Output the [X, Y] coordinate of the center of the cell containing the given text.  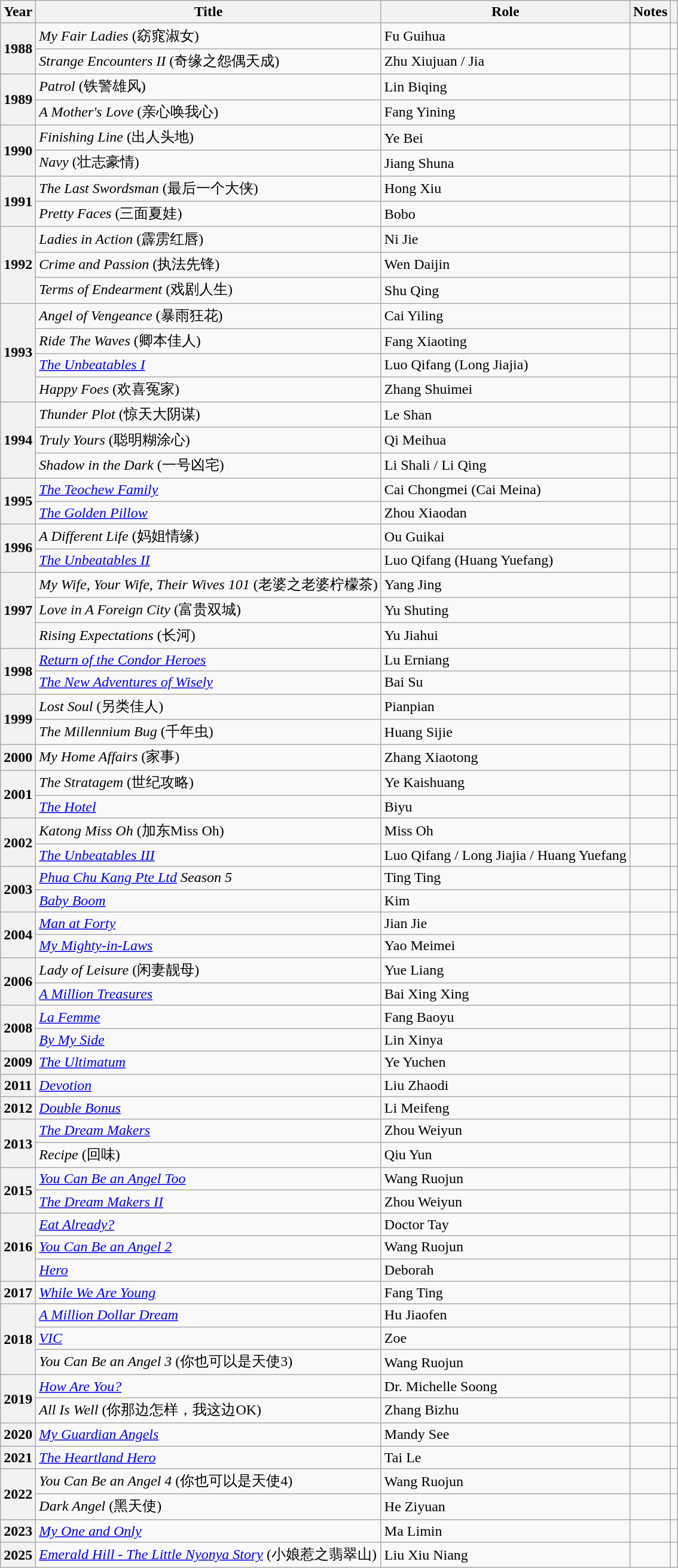
2008 [18, 1028]
Zhang Bizhu [505, 1410]
While We Are Young [208, 1293]
1989 [18, 99]
Ye Kaishuang [505, 783]
2023 [18, 1531]
Finishing Line (出人头地) [208, 137]
The Dream Makers II [208, 1202]
Shadow in the Dark (一号凶宅) [208, 466]
You Can Be an Angel Too [208, 1179]
Luo Qifang (Long Jiajia) [505, 365]
Rising Expectations (长河) [208, 636]
Pretty Faces (三面夏娃) [208, 214]
Patrol (铁警雄风) [208, 87]
Fang Ting [505, 1293]
The Unbeatables I [208, 365]
2001 [18, 795]
Jiang Shuna [505, 164]
Bai Xing Xing [505, 994]
Qi Meihua [505, 440]
Pianpian [505, 706]
Jian Jie [505, 923]
Notes [650, 12]
Lady of Leisure (闲妻靓母) [208, 970]
La Femme [208, 1017]
The Last Swordsman (最后一个大侠) [208, 189]
Katong Miss Oh (加东Miss Oh) [208, 831]
Fang Baoyu [505, 1017]
Hong Xiu [505, 189]
Navy (壮志豪情) [208, 164]
Angel of Vengeance (暴雨狂花) [208, 316]
Cai Chongmei (Cai Meina) [505, 489]
Happy Foes (欢喜冤家) [208, 390]
The Ultimatum [208, 1062]
Ladies in Action (霹雳红唇) [208, 239]
Fang Yining [505, 112]
2018 [18, 1340]
Zhang Shuimei [505, 390]
Return of the Condor Heroes [208, 660]
Recipe (回味) [208, 1154]
How Are You? [208, 1386]
Baby Boom [208, 901]
Yue Liang [505, 970]
Zoe [505, 1338]
Ma Limin [505, 1531]
Yao Meimei [505, 946]
Kim [505, 901]
Doctor Tay [505, 1224]
Thunder Plot (惊天大阴谋) [208, 415]
Qiu Yun [505, 1154]
2021 [18, 1457]
Fang Xiaoting [505, 342]
All Is Well (你那边怎样，我这边OK) [208, 1410]
My Fair Ladies (窈窕淑女) [208, 36]
Title [208, 12]
By My Side [208, 1040]
1995 [18, 501]
Eat Already? [208, 1224]
Ting Ting [505, 878]
Role [505, 12]
Devotion [208, 1085]
2006 [18, 981]
2004 [18, 935]
Yu Jiahui [505, 636]
The Unbeatables II [208, 561]
Shu Qing [505, 290]
The Heartland Hero [208, 1457]
2020 [18, 1434]
The New Adventures of Wisely [208, 682]
Hu Jiaofen [505, 1315]
Crime and Passion (执法先锋) [208, 265]
Strange Encounters II (奇缘之怨偶天成) [208, 61]
Lin Xinya [505, 1040]
The Unbeatables III [208, 855]
Yu Shuting [505, 611]
Fu Guihua [505, 36]
Terms of Endearment (戏剧人生) [208, 290]
Luo Qifang (Huang Yuefang) [505, 561]
Dark Angel (黑天使) [208, 1507]
Hero [208, 1270]
Deborah [505, 1270]
1992 [18, 265]
Mandy See [505, 1434]
Dr. Michelle Soong [505, 1386]
1990 [18, 151]
2000 [18, 758]
A Different Life (妈姐情缘) [208, 537]
The Dream Makers [208, 1131]
You Can Be an Angel 4 (你也可以是天使4) [208, 1482]
You Can Be an Angel 3 (你也可以是天使3) [208, 1362]
Ye Bei [505, 137]
Li Meifeng [505, 1108]
2022 [18, 1494]
Double Bonus [208, 1108]
1991 [18, 201]
1996 [18, 549]
The Teochew Family [208, 489]
1993 [18, 353]
Lin Biqing [505, 87]
1999 [18, 719]
Zhu Xiujuan / Jia [505, 61]
My Wife, Your Wife, Their Wives 101 (老婆之老婆柠檬茶) [208, 584]
Ni Jie [505, 239]
Biyu [505, 807]
Luo Qifang / Long Jiajia / Huang Yuefang [505, 855]
Lu Erniang [505, 660]
Bobo [505, 214]
1997 [18, 610]
2019 [18, 1399]
Huang Sijie [505, 733]
Ou Guikai [505, 537]
2009 [18, 1062]
1994 [18, 440]
Phua Chu Kang Pte Ltd Season 5 [208, 878]
Man at Forty [208, 923]
Le Shan [505, 415]
2025 [18, 1555]
Truly Yours (聪明糊涂心) [208, 440]
2002 [18, 843]
2013 [18, 1144]
1998 [18, 671]
Wen Daijin [505, 265]
VIC [208, 1338]
Yang Jing [505, 584]
You Can Be an Angel 2 [208, 1247]
Emerald Hill - The Little Nyonya Story (小娘惹之翡翠山) [208, 1555]
2011 [18, 1085]
2015 [18, 1190]
Li Shali / Li Qing [505, 466]
Year [18, 12]
The Millennium Bug (千年虫) [208, 733]
2017 [18, 1293]
Cai Yiling [505, 316]
2003 [18, 889]
A Mother's Love (亲心唤我心) [208, 112]
Zhang Xiaotong [505, 758]
The Hotel [208, 807]
Bai Su [505, 682]
The Golden Pillow [208, 512]
Ye Yuchen [505, 1062]
A Million Dollar Dream [208, 1315]
My One and Only [208, 1531]
A Million Treasures [208, 994]
Liu Xiu Niang [505, 1555]
1988 [18, 49]
The Stratagem (世纪攻略) [208, 783]
My Mighty-in-Laws [208, 946]
Tai Le [505, 1457]
He Ziyuan [505, 1507]
Ride The Waves (卿本佳人) [208, 342]
Lost Soul (另类佳人) [208, 706]
Zhou Xiaodan [505, 512]
2016 [18, 1247]
Miss Oh [505, 831]
Love in A Foreign City (富贵双城) [208, 611]
2012 [18, 1108]
My Guardian Angels [208, 1434]
Liu Zhaodi [505, 1085]
My Home Affairs (家事) [208, 758]
